Determine the [X, Y] coordinate at the center of the cell enclosing the given text.  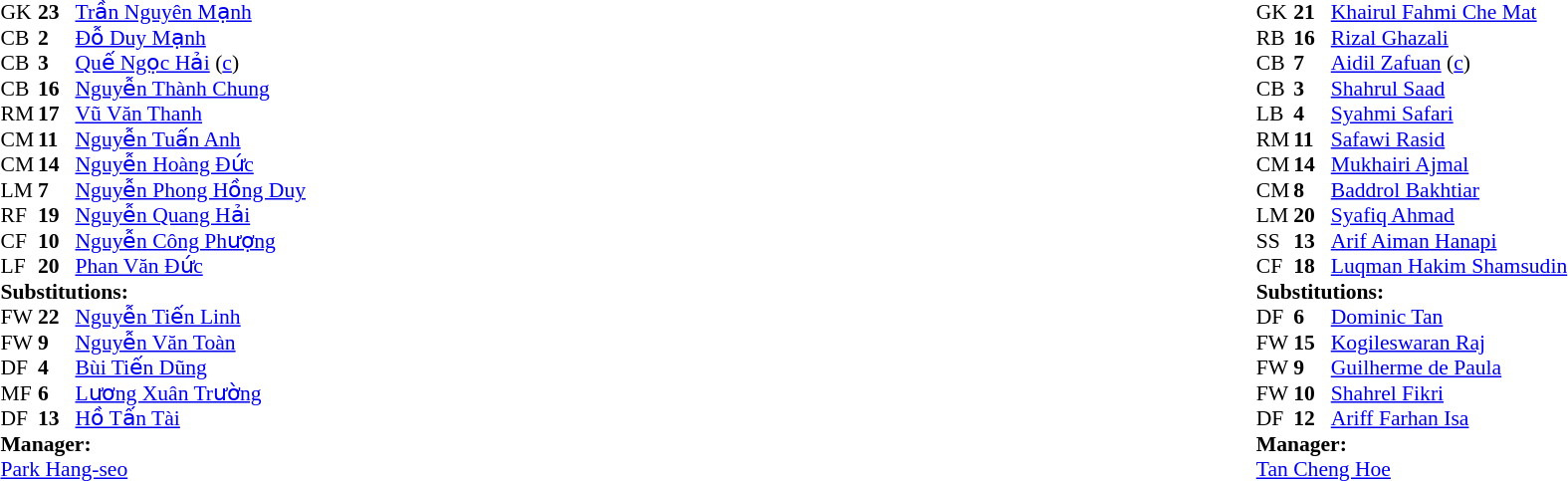
Syahmi Safari [1450, 115]
Arif Aiman Hanapi [1450, 241]
Hồ Tấn Tài [191, 419]
Syafiq Ahmad [1450, 216]
Dominic Tan [1450, 318]
Nguyễn Phong Hồng Duy [191, 190]
Luqman Hakim Shamsudin [1450, 266]
Safawi Rasid [1450, 139]
Nguyễn Thành Chung [191, 89]
18 [1312, 266]
Nguyễn Tuấn Anh [191, 139]
Rizal Ghazali [1450, 38]
2 [57, 38]
Shahrul Saad [1450, 89]
Nguyễn Hoàng Đức [191, 164]
12 [1312, 419]
RF [19, 216]
RB [1275, 38]
Vũ Văn Thanh [191, 115]
Đỗ Duy Mạnh [191, 38]
Nguyễn Tiến Linh [191, 318]
19 [57, 216]
Quế Ngọc Hải (c) [191, 63]
Nguyễn Văn Toàn [191, 343]
21 [1312, 13]
SS [1275, 241]
Khairul Fahmi Che Mat [1450, 13]
22 [57, 318]
8 [1312, 190]
Nguyễn Công Phượng [191, 241]
23 [57, 13]
17 [57, 115]
Trần Nguyên Mạnh [191, 13]
Bùi Tiến Dũng [191, 367]
Nguyễn Quang Hải [191, 216]
Shahrel Fikri [1450, 393]
Kogileswaran Raj [1450, 343]
LB [1275, 115]
Mukhairi Ajmal [1450, 164]
Baddrol Bakhtiar [1450, 190]
MF [19, 393]
Lương Xuân Trường [191, 393]
Phan Văn Đức [191, 266]
15 [1312, 343]
Aidil Zafuan (c) [1450, 63]
LF [19, 266]
Ariff Farhan Isa [1450, 419]
Guilherme de Paula [1450, 367]
